Return [X, Y] of the center of cell containing provided text 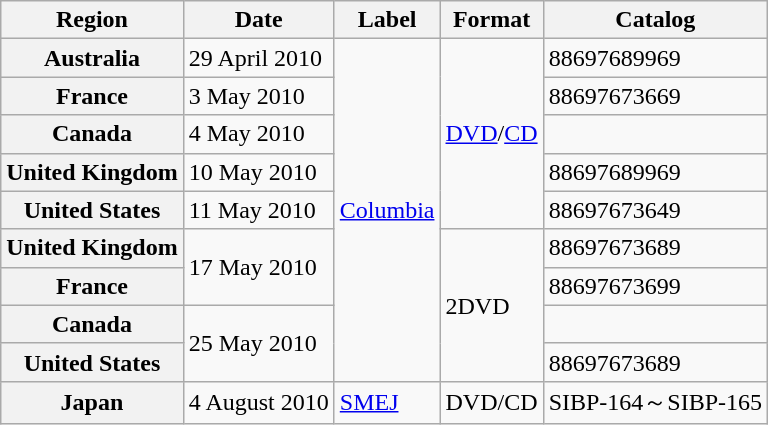
Japan [92, 402]
2DVD [492, 305]
SIBP-164～SIBP-165 [655, 402]
11 May 2010 [258, 210]
SMEJ [387, 402]
10 May 2010 [258, 172]
88697673669 [655, 96]
88697673699 [655, 286]
29 April 2010 [258, 58]
88697673649 [655, 210]
25 May 2010 [258, 343]
4 May 2010 [258, 134]
3 May 2010 [258, 96]
Columbia [387, 210]
17 May 2010 [258, 267]
Australia [92, 58]
Date [258, 20]
Region [92, 20]
Catalog [655, 20]
4 August 2010 [258, 402]
Label [387, 20]
Format [492, 20]
